Detect which cell encompasses the target text, then output its (X, Y) center coordinate. 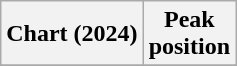
Chart (2024) (72, 34)
Peakposition (189, 34)
